Scan for the cell matching the given text and deliver its (X, Y) coordinate at center. 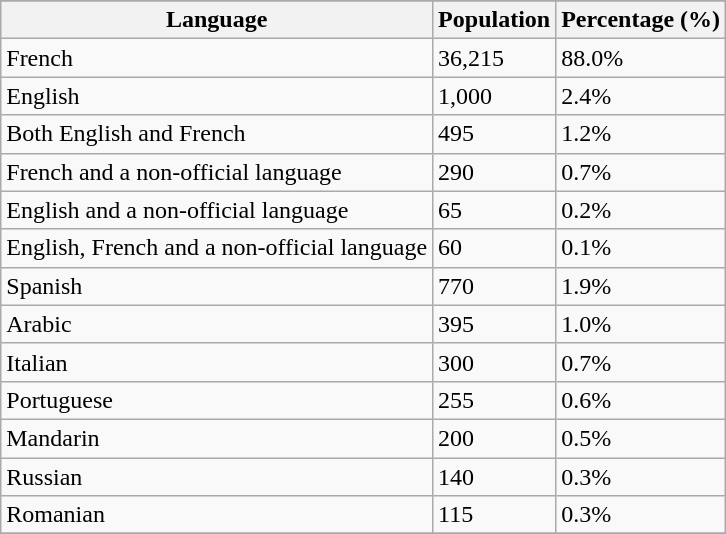
65 (494, 210)
French and a non-official language (217, 172)
Russian (217, 477)
Portuguese (217, 400)
290 (494, 172)
495 (494, 134)
140 (494, 477)
French (217, 58)
Romanian (217, 515)
Spanish (217, 286)
Population (494, 20)
0.6% (641, 400)
Both English and French (217, 134)
0.5% (641, 438)
770 (494, 286)
1,000 (494, 96)
0.2% (641, 210)
English (217, 96)
36,215 (494, 58)
Arabic (217, 324)
395 (494, 324)
115 (494, 515)
1.9% (641, 286)
Percentage (%) (641, 20)
Italian (217, 362)
1.0% (641, 324)
2.4% (641, 96)
300 (494, 362)
English, French and a non-official language (217, 248)
200 (494, 438)
English and a non-official language (217, 210)
Mandarin (217, 438)
1.2% (641, 134)
255 (494, 400)
88.0% (641, 58)
0.1% (641, 248)
60 (494, 248)
Language (217, 20)
